Provide the [x, y] coordinate of the cell's center where the given text is located.  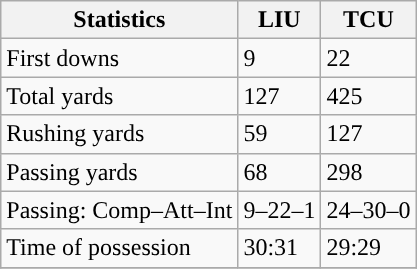
Rushing yards [120, 134]
Passing yards [120, 172]
59 [280, 134]
30:31 [280, 248]
Passing: Comp–Att–Int [120, 210]
24–30–0 [368, 210]
425 [368, 96]
29:29 [368, 248]
22 [368, 58]
First downs [120, 58]
298 [368, 172]
Total yards [120, 96]
Time of possession [120, 248]
TCU [368, 20]
68 [280, 172]
Statistics [120, 20]
LIU [280, 20]
9 [280, 58]
9–22–1 [280, 210]
